Pinpoint the cell where the given text exists, returning its [x, y] midpoint coordinate. 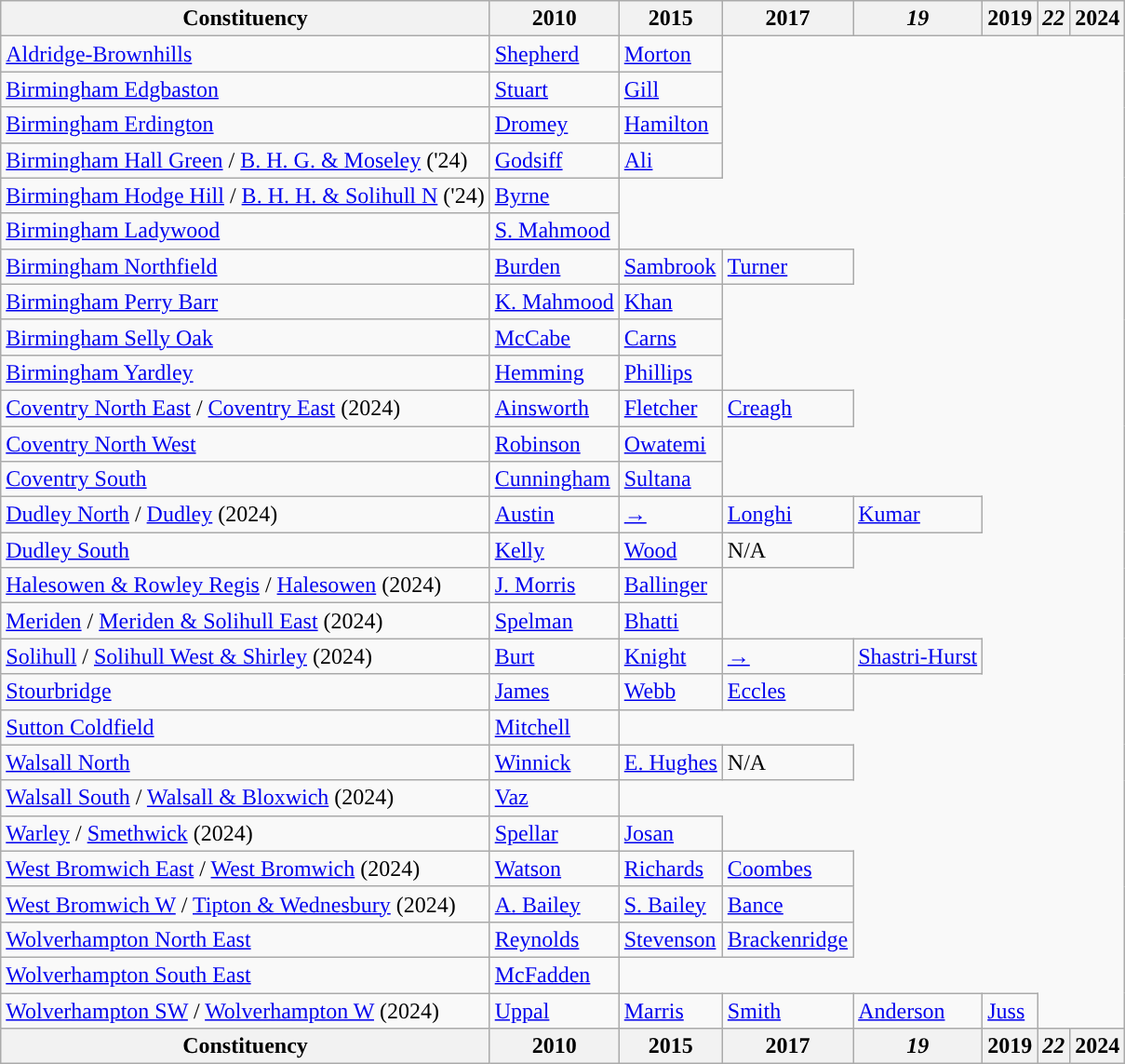
Carns [670, 337]
Bhatti [670, 621]
Eccles [787, 692]
Knight [670, 656]
Vaz [555, 798]
S. Mahmood [555, 231]
James [555, 692]
Brackenridge [787, 939]
Marris [670, 1010]
Godsiff [555, 160]
Birmingham Edgbaston [246, 89]
Wolverhampton SW / Wolverhampton W (2024) [246, 1010]
Robinson [555, 444]
S. Bailey [670, 904]
Kumar [917, 515]
Birmingham Hall Green / B. H. G. & Moseley ('24) [246, 160]
Richards [670, 869]
McFadden [555, 975]
Wolverhampton South East [246, 975]
Ballinger [670, 586]
Birmingham Ladywood [246, 231]
Ainsworth [555, 408]
Dudley North / Dudley (2024) [246, 515]
Wood [670, 550]
Anderson [917, 1010]
Austin [555, 515]
Mitchell [555, 727]
Walsall North [246, 762]
Warley / Smethwick (2024) [246, 833]
Webb [670, 692]
West Bromwich W / Tipton & Wednesbury (2024) [246, 904]
Byrne [555, 195]
Smith [787, 1010]
Burden [555, 266]
Wolverhampton North East [246, 939]
Birmingham Hodge Hill / B. H. H. & Solihull N ('24) [246, 195]
Birmingham Perry Barr [246, 302]
Sambrook [670, 266]
Cunningham [555, 479]
Sultana [670, 479]
Aldridge-Brownhills [246, 54]
Stevenson [670, 939]
A. Bailey [555, 904]
Walsall South / Walsall & Bloxwich (2024) [246, 798]
Coombes [787, 869]
Coventry North East / Coventry East (2024) [246, 408]
Dromey [555, 125]
Owatemi [670, 444]
Bance [787, 904]
Hamilton [670, 125]
Gill [670, 89]
Kelly [555, 550]
K. Mahmood [555, 302]
E. Hughes [670, 762]
Watson [555, 869]
Dudley South [246, 550]
Hemming [555, 372]
Phillips [670, 372]
Stourbridge [246, 692]
Juss [1011, 1010]
Burt [555, 656]
Shepherd [555, 54]
Reynolds [555, 939]
McCabe [555, 337]
Winnick [555, 762]
Sutton Coldfield [246, 727]
Birmingham Erdington [246, 125]
Birmingham Yardley [246, 372]
Turner [787, 266]
Spellar [555, 833]
Shastri-Hurst [917, 656]
Meriden / Meriden & Solihull East (2024) [246, 621]
J. Morris [555, 586]
Birmingham Selly Oak [246, 337]
Stuart [555, 89]
Ali [670, 160]
Birmingham Northfield [246, 266]
Solihull / Solihull West & Shirley (2024) [246, 656]
Khan [670, 302]
West Bromwich East / West Bromwich (2024) [246, 869]
Creagh [787, 408]
Halesowen & Rowley Regis / Halesowen (2024) [246, 586]
Coventry North West [246, 444]
Spelman [555, 621]
Uppal [555, 1010]
Morton [670, 54]
Coventry South [246, 479]
Fletcher [670, 408]
Josan [670, 833]
Longhi [787, 515]
